Pinpoint the cell where the given text exists, returning its (x, y) midpoint coordinate. 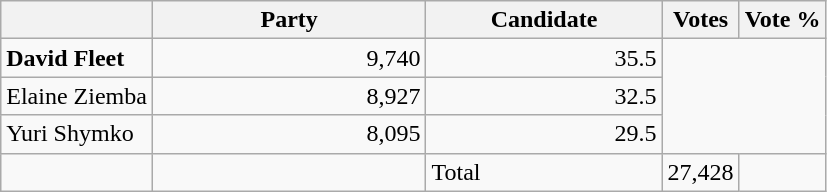
Votes (700, 20)
32.5 (544, 96)
Candidate (544, 20)
Yuri Shymko (77, 134)
Total (544, 172)
Elaine Ziemba (77, 96)
8,095 (289, 134)
Vote % (782, 20)
9,740 (289, 58)
Party (289, 20)
27,428 (700, 172)
David Fleet (77, 58)
8,927 (289, 96)
35.5 (544, 58)
29.5 (544, 134)
